Identify which cell holds the provided text, then report its (X, Y) central coordinate. 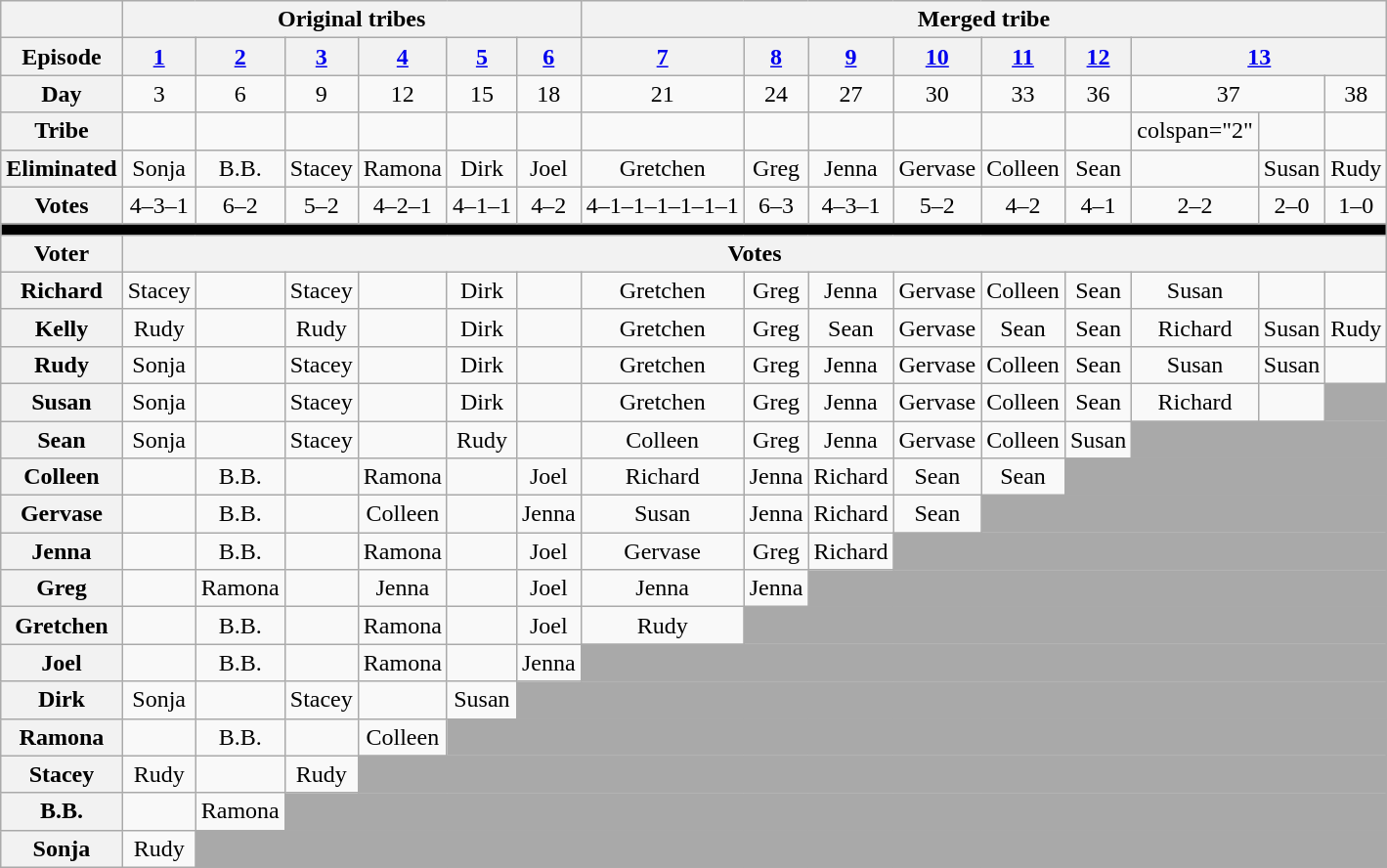
Day (62, 94)
4–1–1 (481, 205)
Original tribes (352, 20)
36 (1098, 94)
colspan="2" (1195, 131)
1 (158, 57)
4–1–1–1–1–1–1 (663, 205)
11 (1023, 57)
18 (548, 94)
24 (776, 94)
21 (663, 94)
10 (937, 57)
30 (937, 94)
5 (481, 57)
2 (240, 57)
2–2 (1195, 205)
4–1 (1098, 205)
4 (403, 57)
15 (481, 94)
13 (1259, 57)
Eliminated (62, 168)
4–2–1 (403, 205)
6–3 (776, 205)
2–0 (1291, 205)
38 (1357, 94)
33 (1023, 94)
Tribe (62, 131)
Episode (62, 57)
Merged tribe (983, 20)
8 (776, 57)
1–0 (1357, 205)
Voter (62, 253)
7 (663, 57)
6–2 (240, 205)
27 (850, 94)
Kelly (62, 327)
37 (1229, 94)
